Pinpoint the cell where the given text exists, returning its (x, y) midpoint coordinate. 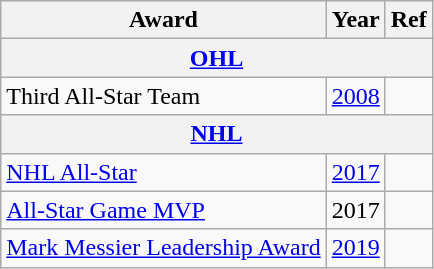
Ref (408, 20)
Third All-Star Team (164, 96)
Mark Messier Leadership Award (164, 248)
2008 (356, 96)
Award (164, 20)
All-Star Game MVP (164, 210)
NHL All-Star (164, 172)
2019 (356, 248)
NHL (217, 134)
OHL (217, 58)
Year (356, 20)
